Locate the cell with the specified text and output its (x, y) center coordinate. 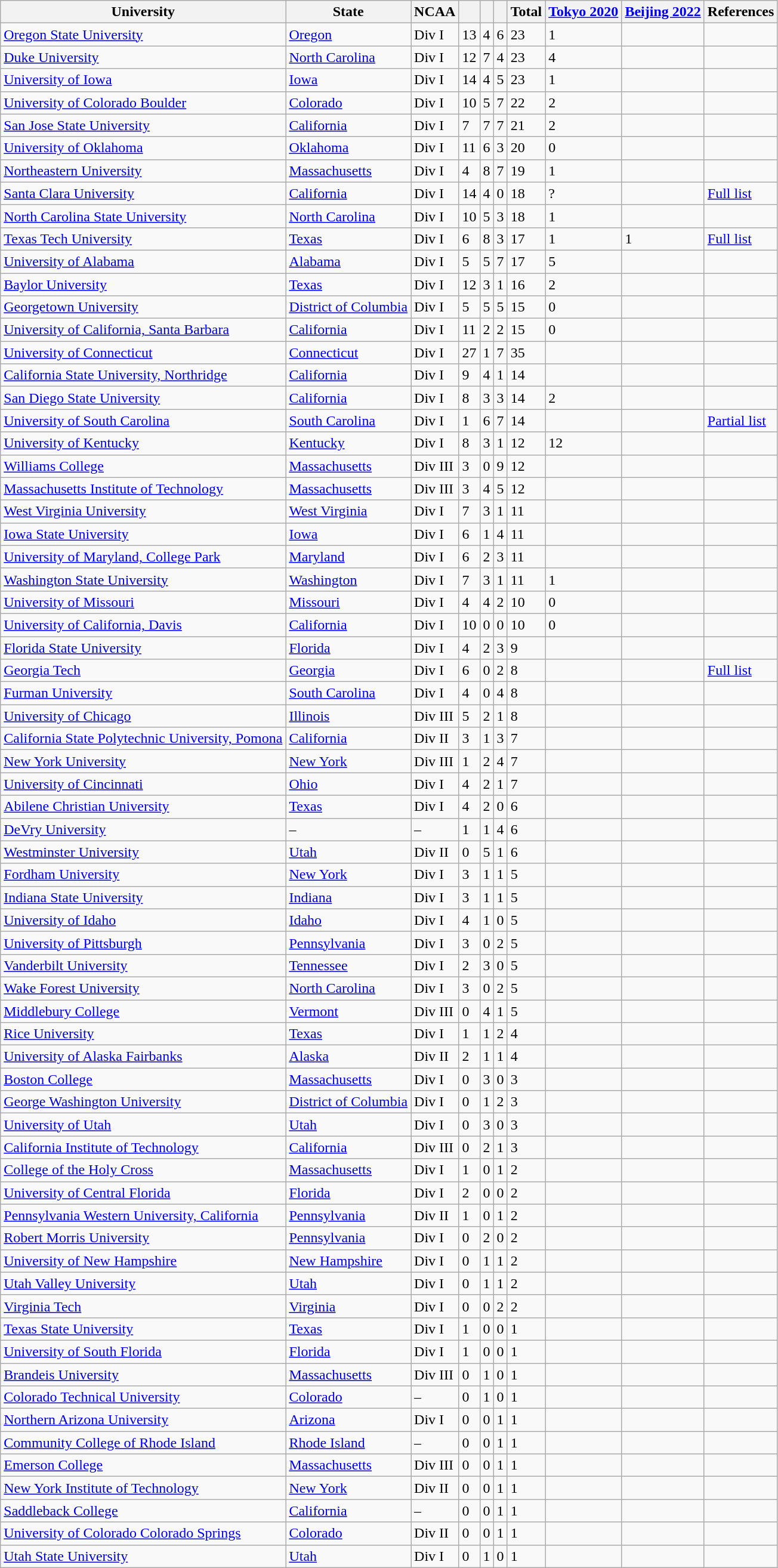
Northeastern University (143, 171)
George Washington University (143, 1102)
DeVry University (143, 829)
University of Alabama (143, 261)
University of Colorado Boulder (143, 103)
Georgia Tech (143, 671)
University of New Hampshire (143, 1261)
Total (526, 12)
Virginia Tech (143, 1306)
Northern Arizona University (143, 1420)
Boston College (143, 1079)
Rice University (143, 1034)
20 (526, 148)
College of the Holy Cross (143, 1170)
Illinois (348, 716)
Community College of Rhode Island (143, 1443)
Rhode Island (348, 1443)
University of South Florida (143, 1351)
Colorado Technical University (143, 1397)
University of Pittsburgh (143, 943)
22 (526, 103)
Indiana State University (143, 897)
Virginia (348, 1306)
Beijing 2022 (663, 12)
University of Utah (143, 1125)
27 (469, 353)
University of Cincinnati (143, 784)
Texas State University (143, 1329)
Partial list (741, 421)
Pennsylvania Western University, California (143, 1215)
Furman University (143, 693)
New York University (143, 761)
University of California, Santa Barbara (143, 330)
University of Maryland, College Park (143, 557)
NCAA (435, 12)
North Carolina State University (143, 216)
Robert Morris University (143, 1238)
Utah Valley University (143, 1283)
Santa Clara University (143, 193)
University of Oklahoma (143, 148)
Duke University (143, 57)
35 (526, 353)
Alabama (348, 261)
California State University, Northridge (143, 375)
New York Institute of Technology (143, 1488)
West Virginia University (143, 511)
13 (469, 35)
Indiana (348, 897)
Fordham University (143, 875)
University of Iowa (143, 80)
Vermont (348, 1011)
Arizona (348, 1420)
Oklahoma (348, 148)
Williams College (143, 466)
Maryland (348, 557)
21 (526, 125)
References (741, 12)
University of South Carolina (143, 421)
Texas Tech University (143, 239)
Washington (348, 579)
Baylor University (143, 285)
University of Central Florida (143, 1193)
Georgia (348, 671)
Washington State University (143, 579)
Kentucky (348, 443)
University of Idaho (143, 920)
University of Colorado Colorado Springs (143, 1533)
Alaska (348, 1057)
Abilene Christian University (143, 807)
San Diego State University (143, 398)
Ohio (348, 784)
Emerson College (143, 1465)
New Hampshire (348, 1261)
University of Kentucky (143, 443)
West Virginia (348, 511)
California Institute of Technology (143, 1147)
Middlebury College (143, 1011)
16 (526, 285)
San Jose State University (143, 125)
Oregon (348, 35)
Connecticut (348, 353)
Utah State University (143, 1556)
University of Connecticut (143, 353)
California State Polytechnic University, Pomona (143, 739)
University of Missouri (143, 602)
Iowa State University (143, 534)
Georgetown University (143, 307)
University (143, 12)
Missouri (348, 602)
University of Chicago (143, 716)
Tokyo 2020 (583, 12)
State (348, 12)
University of California, Davis (143, 625)
Massachusetts Institute of Technology (143, 489)
Oregon State University (143, 35)
Florida State University (143, 647)
Saddleback College (143, 1511)
19 (526, 171)
Idaho (348, 920)
Westminster University (143, 852)
Wake Forest University (143, 988)
University of Alaska Fairbanks (143, 1057)
Tennessee (348, 965)
? (583, 193)
Vanderbilt University (143, 965)
Brandeis University (143, 1374)
